Find where the given text appears and provide that cell's center as [X, Y] coordinate. 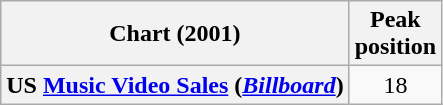
18 [395, 85]
US Music Video Sales (Billboard) [175, 85]
Peakposition [395, 34]
Chart (2001) [175, 34]
